For the text-containing cell, return its midpoint in [x, y] coordinate format. 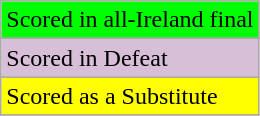
Scored in Defeat [130, 58]
Scored as a Substitute [130, 96]
Scored in all-Ireland final [130, 20]
